Locate the cell with the specified text and output its (X, Y) center coordinate. 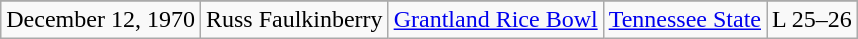
L 25–26 (812, 20)
Tennessee State (684, 20)
December 12, 1970 (101, 20)
Russ Faulkinberry (294, 20)
Grantland Rice Bowl (496, 20)
